Return the [x, y] coordinate for the center point of the cell that contains the specified text.  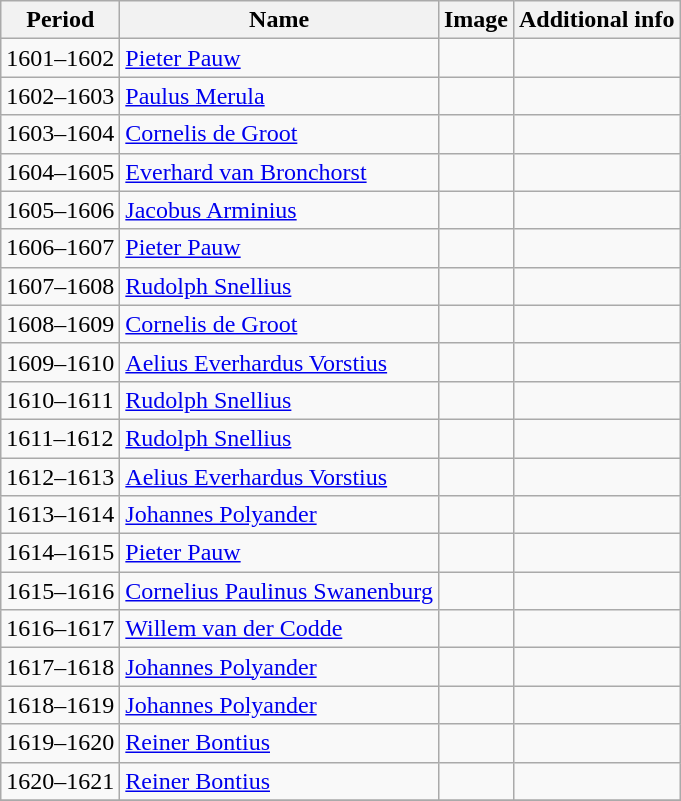
Name [280, 20]
Everhard van Bronchorst [280, 172]
Paulus Merula [280, 96]
Willem van der Codde [280, 629]
1601–1602 [60, 58]
1605–1606 [60, 210]
1604–1605 [60, 172]
1616–1617 [60, 629]
1609–1610 [60, 362]
1610–1611 [60, 400]
Cornelius Paulinus Swanenburg [280, 591]
Period [60, 20]
1618–1619 [60, 705]
Image [476, 20]
1620–1621 [60, 781]
Additional info [596, 20]
1613–1614 [60, 515]
1619–1620 [60, 743]
1617–1618 [60, 667]
1607–1608 [60, 286]
1614–1615 [60, 553]
1611–1612 [60, 438]
1602–1603 [60, 96]
1612–1613 [60, 477]
Jacobus Arminius [280, 210]
1608–1609 [60, 324]
1603–1604 [60, 134]
1606–1607 [60, 248]
1615–1616 [60, 591]
